Capture the cell that displays the provided text and extract its [X, Y] central coordinate. 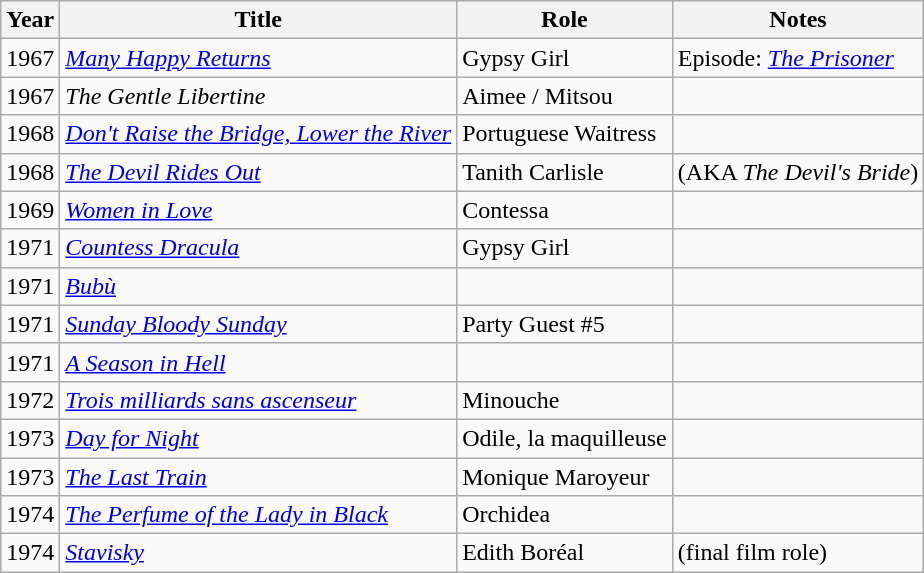
1969 [30, 210]
Monique Maroyeur [565, 477]
Don't Raise the Bridge, Lower the River [258, 134]
Role [565, 20]
Day for Night [258, 438]
Countess Dracula [258, 248]
Notes [798, 20]
(AKA The Devil's Bride) [798, 172]
Trois milliards sans ascenseur [258, 400]
Sunday Bloody Sunday [258, 324]
The Last Train [258, 477]
Bubù [258, 286]
(final film role) [798, 553]
Year [30, 20]
Women in Love [258, 210]
The Devil Rides Out [258, 172]
Edith Boréal [565, 553]
The Gentle Libertine [258, 96]
Episode: The Prisoner [798, 58]
Stavisky [258, 553]
Title [258, 20]
Odile, la maquilleuse [565, 438]
Aimee / Mitsou [565, 96]
Many Happy Returns [258, 58]
Portuguese Waitress [565, 134]
Tanith Carlisle [565, 172]
Minouche [565, 400]
Orchidea [565, 515]
Party Guest #5 [565, 324]
The Perfume of the Lady in Black [258, 515]
1972 [30, 400]
A Season in Hell [258, 362]
Contessa [565, 210]
